Provide the [x, y] coordinate of the cell's center where the given text is located.  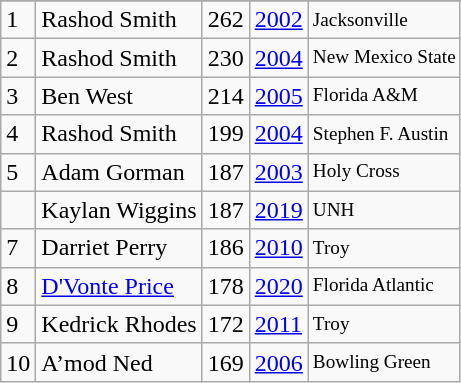
5 [18, 172]
10 [18, 362]
Bowling Green [384, 362]
1 [18, 20]
2002 [278, 20]
2011 [278, 324]
186 [226, 248]
Kedrick Rhodes [119, 324]
7 [18, 248]
Florida Atlantic [384, 286]
172 [226, 324]
4 [18, 134]
262 [226, 20]
2020 [278, 286]
Stephen F. Austin [384, 134]
Jacksonville [384, 20]
Holy Cross [384, 172]
Darriet Perry [119, 248]
Florida A&M [384, 96]
2005 [278, 96]
D'Vonte Price [119, 286]
230 [226, 58]
2019 [278, 210]
9 [18, 324]
Kaylan Wiggins [119, 210]
A’mod Ned [119, 362]
199 [226, 134]
169 [226, 362]
2006 [278, 362]
3 [18, 96]
2 [18, 58]
New Mexico State [384, 58]
UNH [384, 210]
2003 [278, 172]
2010 [278, 248]
Ben West [119, 96]
178 [226, 286]
Adam Gorman [119, 172]
8 [18, 286]
214 [226, 96]
